Extract the (x, y) coordinate from the center of the cell holding the provided text.  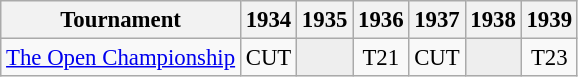
T23 (549, 58)
1939 (549, 20)
T21 (381, 58)
1936 (381, 20)
1937 (437, 20)
1935 (325, 20)
1938 (493, 20)
1934 (268, 20)
Tournament (121, 20)
The Open Championship (121, 58)
